Search for the cell housing the specified text and yield its (x, y) center coordinate. 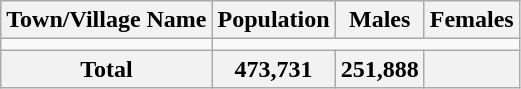
473,731 (274, 69)
Town/Village Name (106, 20)
251,888 (380, 69)
Total (106, 69)
Females (472, 20)
Males (380, 20)
Population (274, 20)
